Output the (x, y) coordinate of the center of the cell containing the given text.  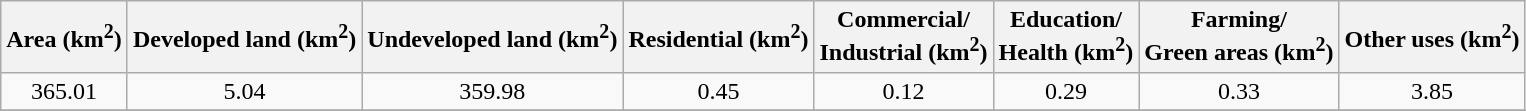
Commercial/ Industrial (km2) (904, 37)
Residential (km2) (718, 37)
Education/ Health (km2) (1066, 37)
Other uses (km2) (1432, 37)
5.04 (244, 91)
3.85 (1432, 91)
Undeveloped land (km2) (492, 37)
0.45 (718, 91)
Area (km2) (64, 37)
Farming/ Green areas (km2) (1239, 37)
0.33 (1239, 91)
365.01 (64, 91)
Developed land (km2) (244, 37)
0.12 (904, 91)
359.98 (492, 91)
0.29 (1066, 91)
